Detect which cell encompasses the target text, then output its (X, Y) center coordinate. 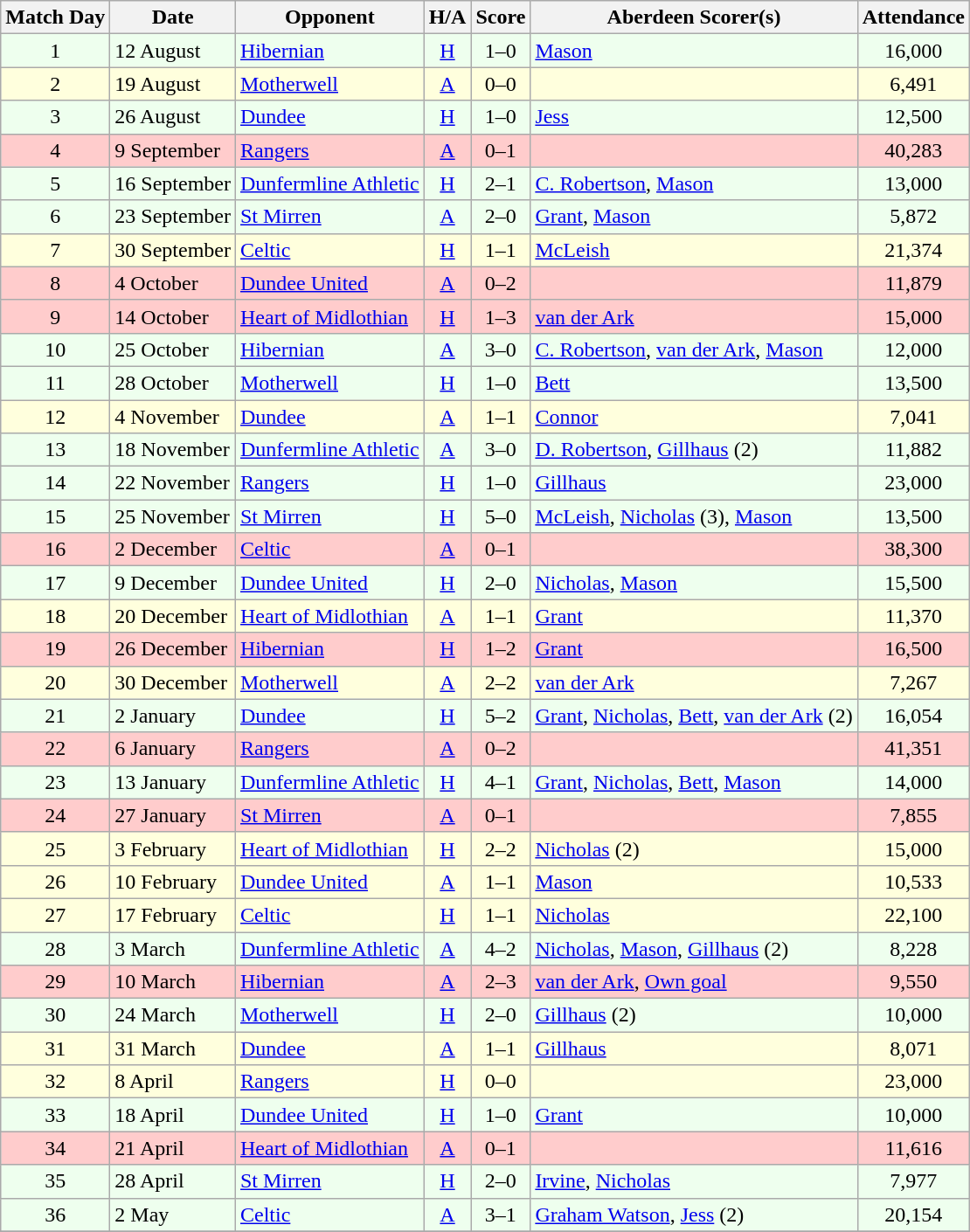
23 September (173, 217)
12 August (173, 51)
21 April (173, 1148)
24 (56, 815)
Jess (694, 117)
McLeish, Nicholas (3), Mason (694, 516)
13 (56, 450)
26 December (173, 649)
Gillhaus (2) (694, 1015)
13,000 (913, 183)
30 (56, 1015)
11 (56, 383)
Grant, Nicholas, Bett, van der Ark (2) (694, 716)
21 (56, 716)
Nicholas (2) (694, 848)
30 December (173, 682)
2 May (173, 1215)
9 December (173, 583)
C. Robertson, Mason (694, 183)
7,855 (913, 815)
10,533 (913, 882)
Score (501, 17)
28 April (173, 1181)
5,872 (913, 217)
29 (56, 982)
3 February (173, 848)
4–2 (501, 948)
6 January (173, 749)
20 (56, 682)
2–1 (501, 183)
8,228 (913, 948)
11,616 (913, 1148)
2 December (173, 550)
27 January (173, 815)
20 December (173, 616)
40,283 (913, 150)
Date (173, 17)
31 March (173, 1049)
4 November (173, 417)
13 January (173, 782)
19 August (173, 84)
19 (56, 649)
34 (56, 1148)
14,000 (913, 782)
17 (56, 583)
38,300 (913, 550)
18 (56, 616)
10 (56, 350)
Attendance (913, 17)
6 (56, 217)
1–3 (501, 316)
33 (56, 1115)
25 October (173, 350)
16,500 (913, 649)
20,154 (913, 1215)
8,071 (913, 1049)
5 (56, 183)
16,054 (913, 716)
11,879 (913, 283)
10 March (173, 982)
11,370 (913, 616)
30 September (173, 250)
28 (56, 948)
28 October (173, 383)
27 (56, 915)
31 (56, 1049)
7,267 (913, 682)
6,491 (913, 84)
9 September (173, 150)
25 November (173, 516)
12 (56, 417)
4 (56, 150)
23 (56, 782)
11,882 (913, 450)
2 (56, 84)
7 (56, 250)
7,041 (913, 417)
3 (56, 117)
8 April (173, 1082)
12,000 (913, 350)
18 November (173, 450)
8 (56, 283)
4–1 (501, 782)
1–2 (501, 649)
26 August (173, 117)
32 (56, 1082)
Aberdeen Scorer(s) (694, 17)
Irvine, Nicholas (694, 1181)
18 April (173, 1115)
9,550 (913, 982)
Bett (694, 383)
3–1 (501, 1215)
22 November (173, 483)
5–2 (501, 716)
Connor (694, 417)
26 (56, 882)
Match Day (56, 17)
16,000 (913, 51)
Nicholas, Mason, Gillhaus (2) (694, 948)
Opponent (329, 17)
16 September (173, 183)
25 (56, 848)
van der Ark, Own goal (694, 982)
15 (56, 516)
2–3 (501, 982)
4 October (173, 283)
H/A (447, 17)
12,500 (913, 117)
5–0 (501, 516)
3 March (173, 948)
1 (56, 51)
22 (56, 749)
17 February (173, 915)
McLeish (694, 250)
24 March (173, 1015)
41,351 (913, 749)
Graham Watson, Jess (2) (694, 1215)
2 January (173, 716)
Grant, Mason (694, 217)
35 (56, 1181)
14 October (173, 316)
Nicholas, Mason (694, 583)
15,500 (913, 583)
Grant, Nicholas, Bett, Mason (694, 782)
16 (56, 550)
21,374 (913, 250)
D. Robertson, Gillhaus (2) (694, 450)
Nicholas (694, 915)
10 February (173, 882)
C. Robertson, van der Ark, Mason (694, 350)
22,100 (913, 915)
14 (56, 483)
9 (56, 316)
36 (56, 1215)
7,977 (913, 1181)
